Output the (x, y) coordinate of the center of the cell containing the given text.  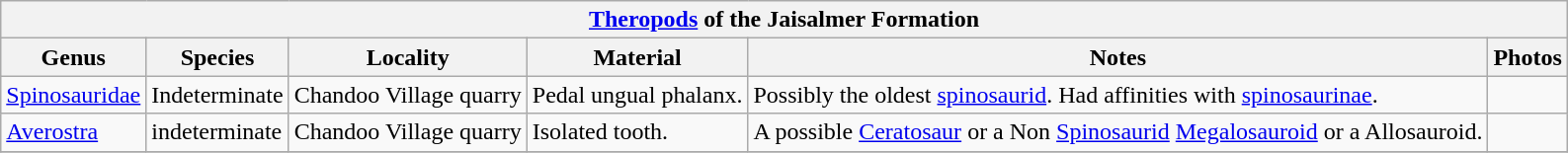
Indeterminate (217, 95)
Locality (407, 57)
Material (637, 57)
indeterminate (217, 132)
Photos (1527, 57)
Averostra (73, 132)
Notes (1118, 57)
Possibly the oldest spinosaurid. Had affinities with spinosaurinae. (1118, 95)
A possible Ceratosaur or a Non Spinosaurid Megalosauroid or a Allosauroid. (1118, 132)
Genus (73, 57)
Theropods of the Jaisalmer Formation (784, 20)
Spinosauridae (73, 95)
Pedal ungual phalanx. (637, 95)
Isolated tooth. (637, 132)
Species (217, 57)
